Find where the given text appears and provide that cell's center as (X, Y) coordinate. 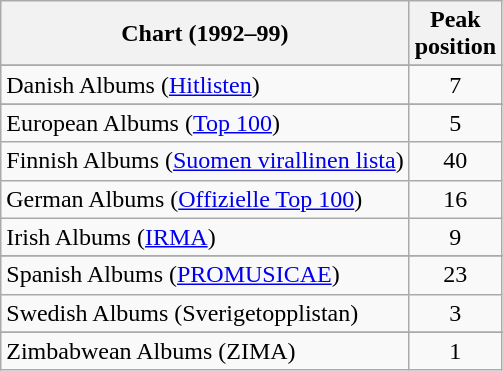
European Albums (Top 100) (205, 123)
16 (455, 199)
German Albums (Offizielle Top 100) (205, 199)
Spanish Albums (PROMUSICAE) (205, 275)
40 (455, 161)
Chart (1992–99) (205, 34)
23 (455, 275)
1 (455, 351)
Finnish Albums (Suomen virallinen lista) (205, 161)
Swedish Albums (Sverigetopplistan) (205, 313)
Zimbabwean Albums (ZIMA) (205, 351)
Peakposition (455, 34)
3 (455, 313)
9 (455, 237)
7 (455, 85)
5 (455, 123)
Danish Albums (Hitlisten) (205, 85)
Irish Albums (IRMA) (205, 237)
